Determine the [x, y] coordinate at the center of the cell enclosing the given text.  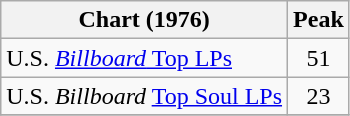
23 [319, 96]
51 [319, 58]
Chart (1976) [144, 20]
Peak [319, 20]
U.S. Billboard Top LPs [144, 58]
U.S. Billboard Top Soul LPs [144, 96]
